Detect which cell encompasses the target text, then output its [x, y] center coordinate. 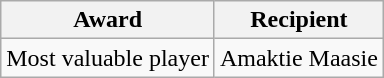
Most valuable player [108, 58]
Award [108, 20]
Recipient [298, 20]
Amaktie Maasie [298, 58]
